Determine the (X, Y) coordinate at the center of the cell enclosing the given text.  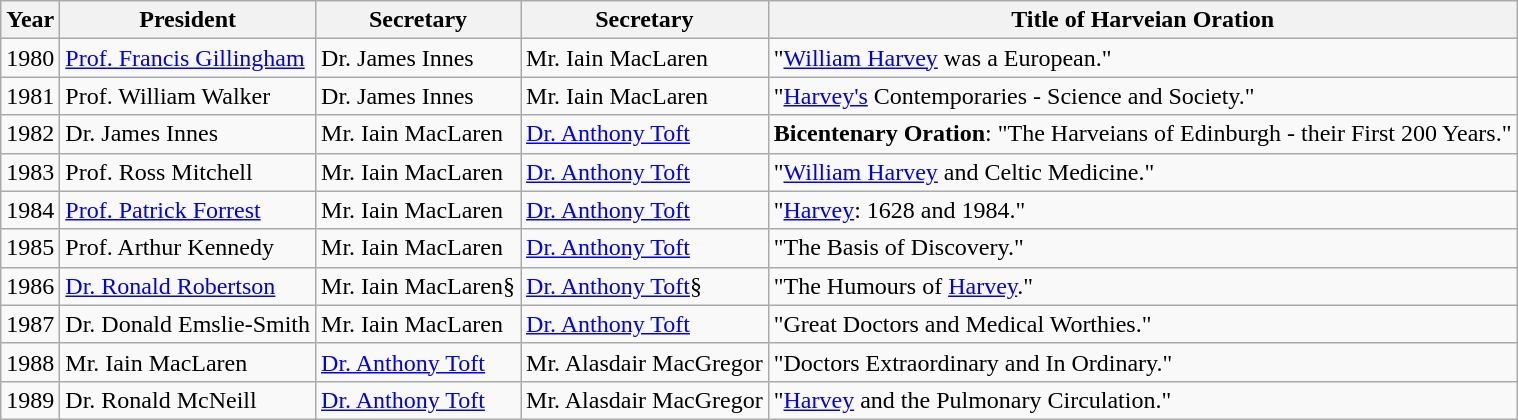
Prof. William Walker (188, 96)
"Harvey and the Pulmonary Circulation." (1142, 400)
"William Harvey and Celtic Medicine." (1142, 172)
President (188, 20)
1988 (30, 362)
"Doctors Extraordinary and In Ordinary." (1142, 362)
1986 (30, 286)
"The Basis of Discovery." (1142, 248)
Prof. Ross Mitchell (188, 172)
"William Harvey was a European." (1142, 58)
Dr. Ronald McNeill (188, 400)
1985 (30, 248)
1989 (30, 400)
Prof. Francis Gillingham (188, 58)
"The Humours of Harvey." (1142, 286)
1981 (30, 96)
1983 (30, 172)
Year (30, 20)
Bicentenary Oration: "The Harveians of Edinburgh - their First 200 Years." (1142, 134)
Prof. Patrick Forrest (188, 210)
1980 (30, 58)
Dr. Ronald Robertson (188, 286)
Dr. Donald Emslie-Smith (188, 324)
Title of Harveian Oration (1142, 20)
Prof. Arthur Kennedy (188, 248)
1984 (30, 210)
"Great Doctors and Medical Worthies." (1142, 324)
1982 (30, 134)
"Harvey's Contemporaries - Science and Society." (1142, 96)
Mr. Iain MacLaren§ (418, 286)
"Harvey: 1628 and 1984." (1142, 210)
1987 (30, 324)
Dr. Anthony Toft§ (645, 286)
